Return the [x, y] coordinate for the center point of the cell that contains the specified text.  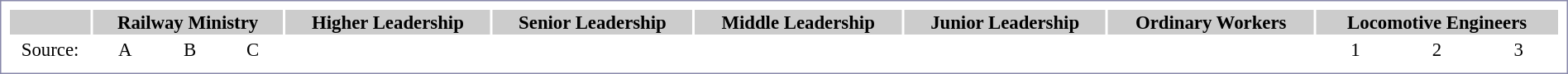
Locomotive Engineers [1437, 22]
A [125, 49]
B [190, 49]
Ordinary Workers [1211, 22]
Junior Leadership [1005, 22]
Source: [50, 49]
3 [1518, 49]
Middle Leadership [798, 22]
Higher Leadership [388, 22]
C [253, 49]
2 [1437, 49]
1 [1355, 49]
Senior Leadership [592, 22]
Railway Ministry [188, 22]
